For the text-containing cell, return its midpoint in [X, Y] coordinate format. 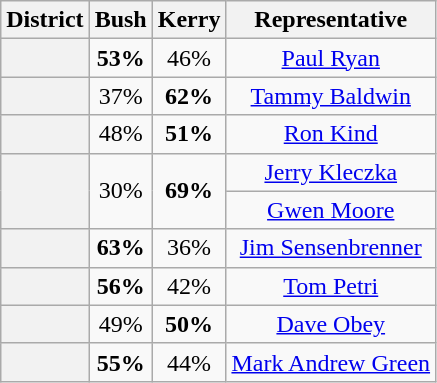
Bush [120, 20]
Ron Kind [331, 134]
53% [120, 58]
Dave Obey [331, 324]
48% [120, 134]
Paul Ryan [331, 58]
Tom Petri [331, 286]
50% [189, 324]
Gwen Moore [331, 210]
63% [120, 248]
Representative [331, 20]
37% [120, 96]
30% [120, 191]
Jerry Kleczka [331, 172]
56% [120, 286]
62% [189, 96]
44% [189, 362]
69% [189, 191]
46% [189, 58]
51% [189, 134]
Mark Andrew Green [331, 362]
Jim Sensenbrenner [331, 248]
Tammy Baldwin [331, 96]
55% [120, 362]
42% [189, 286]
Kerry [189, 20]
49% [120, 324]
District [45, 20]
36% [189, 248]
